Extract the (x, y) coordinate from the center of the cell holding the provided text.  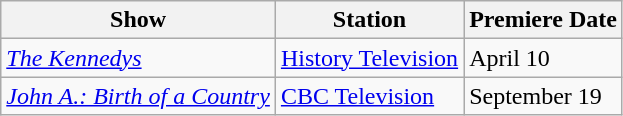
History Television (369, 58)
April 10 (544, 58)
CBC Television (369, 96)
Show (138, 20)
John A.: Birth of a Country (138, 96)
Premiere Date (544, 20)
September 19 (544, 96)
Station (369, 20)
The Kennedys (138, 58)
